Find where the given text appears and provide that cell's center as [x, y] coordinate. 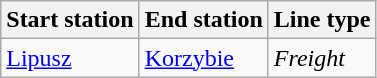
Lipusz [70, 58]
Start station [70, 20]
Freight [322, 58]
End station [204, 20]
Korzybie [204, 58]
Line type [322, 20]
